From the cell containing the given text, extract its center point as [X, Y] coordinate. 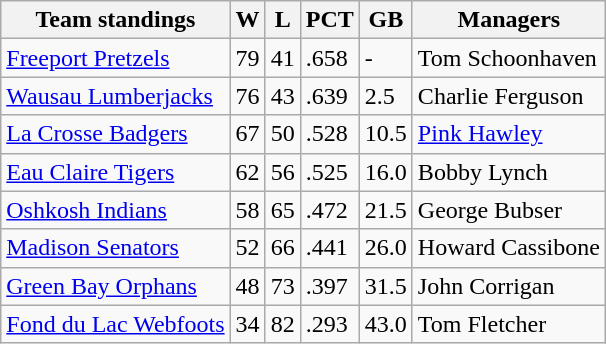
Eau Claire Tigers [116, 172]
34 [248, 324]
.525 [330, 172]
L [282, 20]
.441 [330, 248]
58 [248, 210]
Oshkosh Indians [116, 210]
43 [282, 96]
GB [386, 20]
66 [282, 248]
62 [248, 172]
.293 [330, 324]
52 [248, 248]
.528 [330, 134]
.397 [330, 286]
Charlie Ferguson [508, 96]
W [248, 20]
41 [282, 58]
Team standings [116, 20]
65 [282, 210]
Tom Fletcher [508, 324]
21.5 [386, 210]
Freeport Pretzels [116, 58]
56 [282, 172]
PCT [330, 20]
67 [248, 134]
Tom Schoonhaven [508, 58]
Pink Hawley [508, 134]
Madison Senators [116, 248]
Wausau Lumberjacks [116, 96]
George Bubser [508, 210]
Fond du Lac Webfoots [116, 324]
.639 [330, 96]
48 [248, 286]
.472 [330, 210]
Managers [508, 20]
31.5 [386, 286]
79 [248, 58]
John Corrigan [508, 286]
10.5 [386, 134]
Green Bay Orphans [116, 286]
La Crosse Badgers [116, 134]
Bobby Lynch [508, 172]
Howard Cassibone [508, 248]
43.0 [386, 324]
16.0 [386, 172]
- [386, 58]
76 [248, 96]
73 [282, 286]
82 [282, 324]
50 [282, 134]
2.5 [386, 96]
26.0 [386, 248]
.658 [330, 58]
